For the text-containing cell, return its midpoint in [x, y] coordinate format. 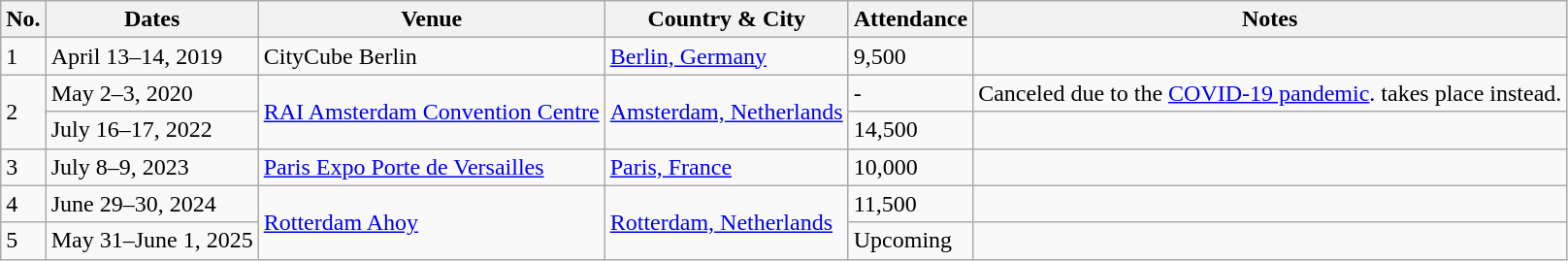
Berlin, Germany [726, 56]
Venue [431, 19]
9,500 [910, 56]
14,500 [910, 130]
Canceled due to the COVID-19 pandemic. takes place instead. [1270, 93]
July 16–17, 2022 [151, 130]
4 [23, 204]
April 13–14, 2019 [151, 56]
May 2–3, 2020 [151, 93]
June 29–30, 2024 [151, 204]
3 [23, 167]
Paris, France [726, 167]
Rotterdam, Netherlands [726, 222]
Amsterdam, Netherlands [726, 112]
Attendance [910, 19]
Rotterdam Ahoy [431, 222]
- [910, 93]
11,500 [910, 204]
Dates [151, 19]
Country & City [726, 19]
10,000 [910, 167]
July 8–9, 2023 [151, 167]
No. [23, 19]
Notes [1270, 19]
CityCube Berlin [431, 56]
2 [23, 112]
5 [23, 241]
RAI Amsterdam Convention Centre [431, 112]
May 31–June 1, 2025 [151, 241]
1 [23, 56]
Upcoming [910, 241]
Paris Expo Porte de Versailles [431, 167]
